Extract the [X, Y] coordinate from the center of the cell holding the provided text.  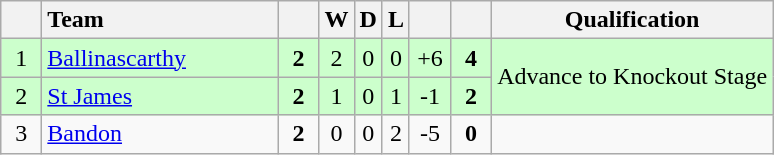
4 [472, 58]
W [336, 20]
-1 [430, 96]
-5 [430, 134]
Team [160, 20]
+6 [430, 58]
Advance to Knockout Stage [632, 77]
D [368, 20]
3 [22, 134]
Qualification [632, 20]
Ballinascarthy [160, 58]
L [396, 20]
St James [160, 96]
Bandon [160, 134]
